Search for the cell housing the specified text and yield its (x, y) center coordinate. 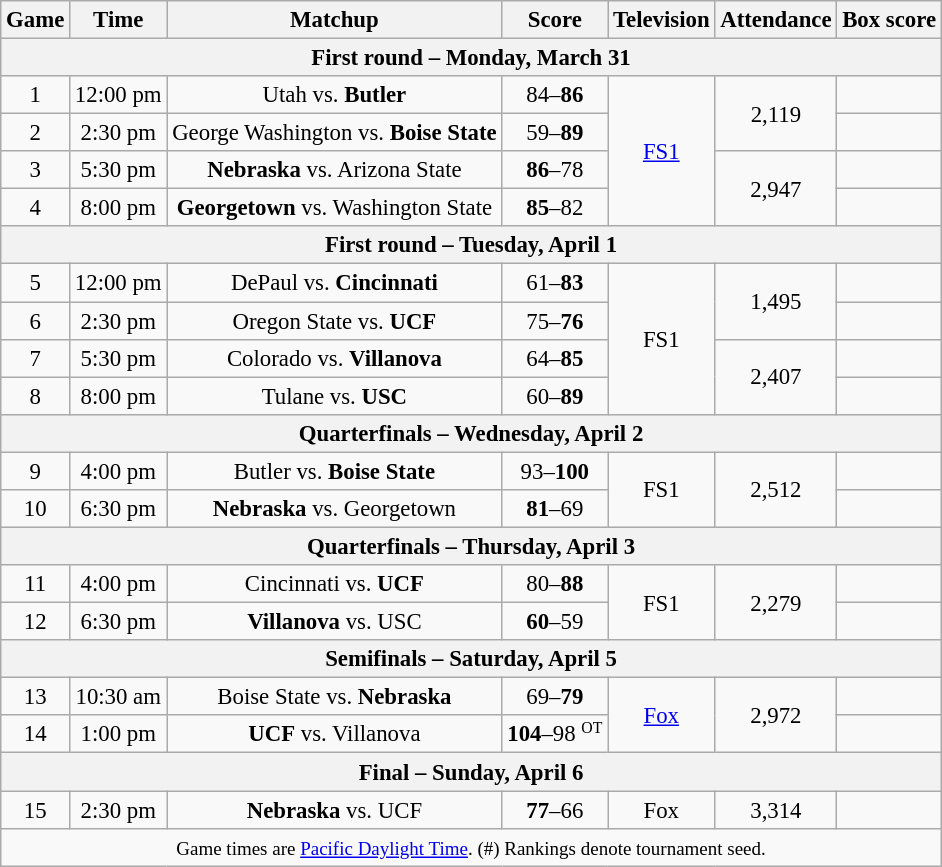
2,972 (776, 716)
UCF vs. Villanova (334, 734)
8 (36, 396)
DePaul vs. Cincinnati (334, 283)
60–89 (555, 396)
80–88 (555, 584)
9 (36, 471)
3 (36, 170)
59–89 (555, 133)
George Washington vs. Boise State (334, 133)
1:00 pm (118, 734)
Colorado vs. Villanova (334, 358)
84–86 (555, 95)
3,314 (776, 810)
4 (36, 208)
Georgetown vs. Washington State (334, 208)
11 (36, 584)
2,947 (776, 188)
Utah vs. Butler (334, 95)
2,512 (776, 490)
First round – Tuesday, April 1 (472, 245)
14 (36, 734)
Television (662, 20)
10 (36, 509)
77–66 (555, 810)
Oregon State vs. UCF (334, 321)
75–76 (555, 321)
13 (36, 697)
Tulane vs. USC (334, 396)
10:30 am (118, 697)
15 (36, 810)
Villanova vs. USC (334, 621)
1 (36, 95)
2,279 (776, 602)
Time (118, 20)
Score (555, 20)
Final – Sunday, April 6 (472, 772)
12 (36, 621)
Boise State vs. Nebraska (334, 697)
1,495 (776, 302)
Nebraska vs. Georgetown (334, 509)
6 (36, 321)
5 (36, 283)
Quarterfinals – Wednesday, April 2 (472, 433)
86–78 (555, 170)
64–85 (555, 358)
2,407 (776, 376)
85–82 (555, 208)
Game times are Pacific Daylight Time. (#) Rankings denote tournament seed. (472, 847)
2 (36, 133)
Matchup (334, 20)
7 (36, 358)
Attendance (776, 20)
First round – Monday, March 31 (472, 58)
Box score (889, 20)
69–79 (555, 697)
104–98 OT (555, 734)
Game (36, 20)
61–83 (555, 283)
93–100 (555, 471)
2,119 (776, 114)
81–69 (555, 509)
Cincinnati vs. UCF (334, 584)
Butler vs. Boise State (334, 471)
Nebraska vs. UCF (334, 810)
60–59 (555, 621)
Semifinals – Saturday, April 5 (472, 659)
Quarterfinals – Thursday, April 3 (472, 546)
Nebraska vs. Arizona State (334, 170)
